Output the (x, y) coordinate of the center of the cell containing the given text.  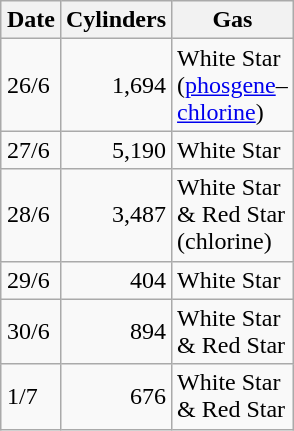
1,694 (116, 85)
White Star& Red Star(chlorine) (233, 215)
404 (116, 280)
676 (116, 396)
894 (116, 332)
5,190 (116, 150)
Date (30, 20)
30/6 (30, 332)
3,487 (116, 215)
26/6 (30, 85)
28/6 (30, 215)
1/7 (30, 396)
White Star (phosgene–chlorine) (233, 85)
27/6 (30, 150)
Gas (233, 20)
Cylinders (116, 20)
29/6 (30, 280)
